Capture the cell that displays the provided text and extract its [X, Y] central coordinate. 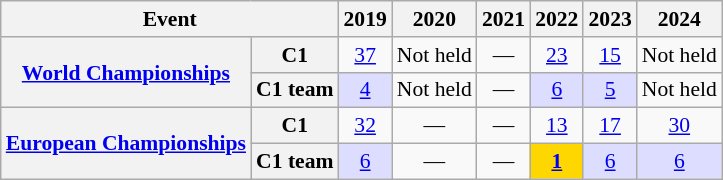
2020 [434, 19]
15 [610, 55]
32 [366, 126]
2022 [556, 19]
2021 [504, 19]
5 [610, 90]
13 [556, 126]
2024 [680, 19]
37 [366, 55]
2019 [366, 19]
World Championships [126, 72]
23 [556, 55]
30 [680, 126]
4 [366, 90]
1 [556, 162]
17 [610, 126]
Event [170, 19]
European Championships [126, 144]
2023 [610, 19]
